Locate the cell with the specified text and output its [X, Y] center coordinate. 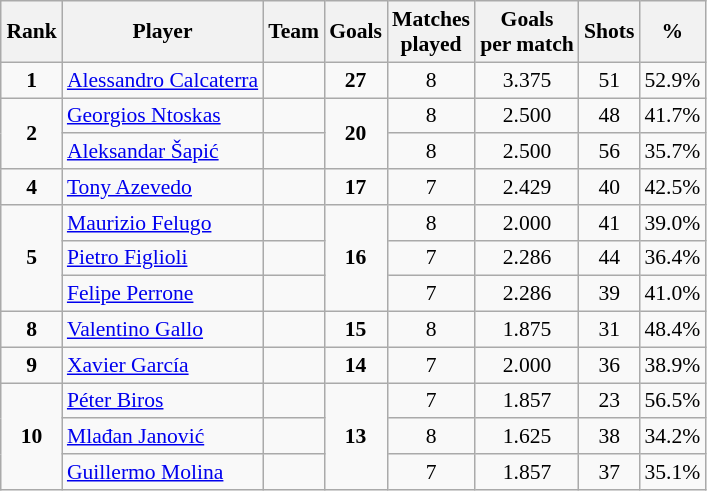
38.9% [672, 365]
Guillermo Molina [162, 472]
36 [610, 365]
51 [610, 80]
42.5% [672, 187]
9 [32, 365]
Péter Biros [162, 401]
52.9% [672, 80]
Team [294, 32]
20 [356, 134]
Xavier García [162, 365]
17 [356, 187]
13 [356, 436]
Felipe Perrone [162, 294]
36.4% [672, 258]
14 [356, 365]
Maurizio Felugo [162, 223]
Player [162, 32]
10 [32, 436]
Shots [610, 32]
56 [610, 152]
15 [356, 330]
3.375 [527, 80]
Goalsper match [527, 32]
39 [610, 294]
38 [610, 437]
2 [32, 134]
35.7% [672, 152]
5 [32, 258]
% [672, 32]
1.875 [527, 330]
41.7% [672, 116]
Pietro Figlioli [162, 258]
Valentino Gallo [162, 330]
Matchesplayed [431, 32]
41.0% [672, 294]
1 [32, 80]
Goals [356, 32]
40 [610, 187]
Aleksandar Šapić [162, 152]
44 [610, 258]
23 [610, 401]
2.429 [527, 187]
35.1% [672, 472]
Rank [32, 32]
Alessandro Calcaterra [162, 80]
Tony Azevedo [162, 187]
37 [610, 472]
Georgios Ntoskas [162, 116]
34.2% [672, 437]
48.4% [672, 330]
16 [356, 258]
56.5% [672, 401]
4 [32, 187]
27 [356, 80]
39.0% [672, 223]
48 [610, 116]
41 [610, 223]
Mlađan Janović [162, 437]
31 [610, 330]
1.625 [527, 437]
